Return the [X, Y] coordinate for the center point of the cell that contains the specified text.  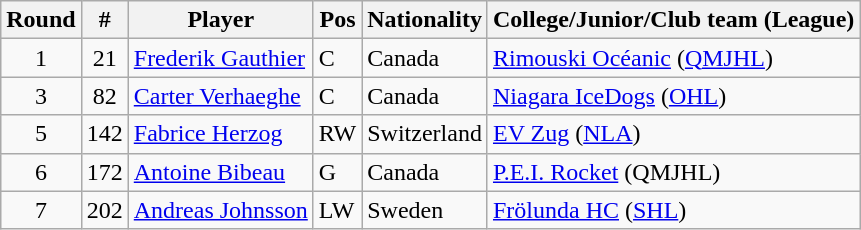
Antoine Bibeau [220, 172]
Player [220, 20]
6 [41, 172]
Round [41, 20]
7 [41, 210]
Frederik Gauthier [220, 58]
Fabrice Herzog [220, 134]
# [104, 20]
Frölunda HC (SHL) [673, 210]
3 [41, 96]
G [337, 172]
Rimouski Océanic (QMJHL) [673, 58]
Niagara IceDogs (OHL) [673, 96]
82 [104, 96]
202 [104, 210]
Switzerland [425, 134]
P.E.I. Rocket (QMJHL) [673, 172]
Carter Verhaeghe [220, 96]
RW [337, 134]
EV Zug (NLA) [673, 134]
21 [104, 58]
Pos [337, 20]
Sweden [425, 210]
5 [41, 134]
142 [104, 134]
LW [337, 210]
172 [104, 172]
Andreas Johnsson [220, 210]
College/Junior/Club team (League) [673, 20]
1 [41, 58]
Nationality [425, 20]
